Detect which cell encompasses the target text, then output its [x, y] center coordinate. 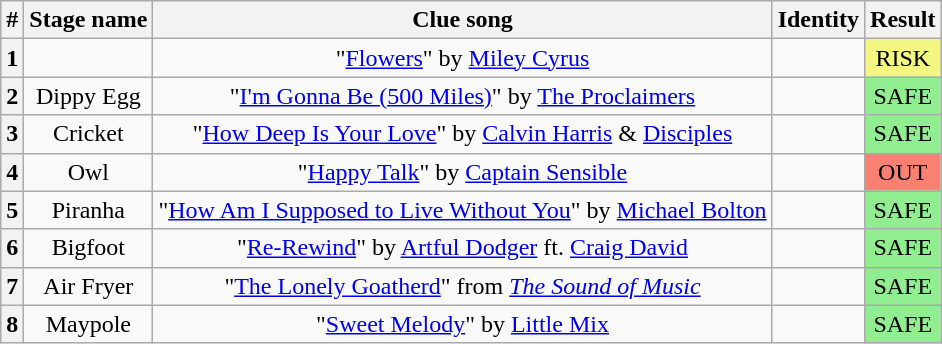
3 [12, 134]
"Sweet Melody" by Little Mix [462, 324]
OUT [903, 172]
Dippy Egg [88, 96]
Maypole [88, 324]
7 [12, 286]
# [12, 20]
Air Fryer [88, 286]
4 [12, 172]
Cricket [88, 134]
8 [12, 324]
"I'm Gonna Be (500 Miles)" by The Proclaimers [462, 96]
Owl [88, 172]
6 [12, 248]
Piranha [88, 210]
Clue song [462, 20]
1 [12, 58]
Stage name [88, 20]
"Happy Talk" by Captain Sensible [462, 172]
5 [12, 210]
Bigfoot [88, 248]
"How Deep Is Your Love" by Calvin Harris & Disciples [462, 134]
"How Am I Supposed to Live Without You" by Michael Bolton [462, 210]
Result [903, 20]
"Flowers" by Miley Cyrus [462, 58]
Identity [818, 20]
RISK [903, 58]
"Re-Rewind" by Artful Dodger ft. Craig David [462, 248]
"The Lonely Goatherd" from The Sound of Music [462, 286]
2 [12, 96]
